Scan for the cell matching the given text and deliver its (X, Y) coordinate at center. 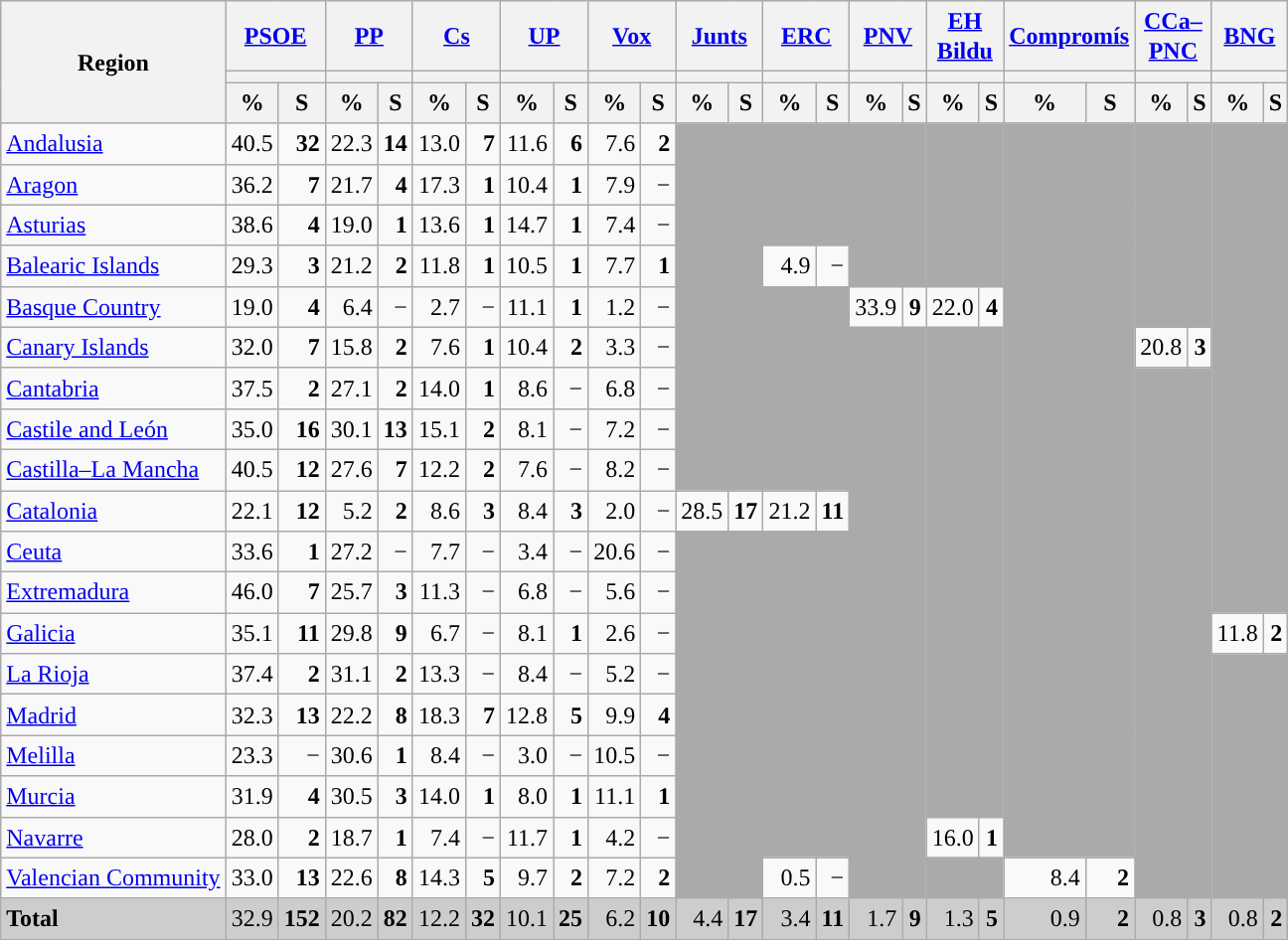
22.0 (952, 306)
PNV (888, 36)
30.5 (352, 797)
11.3 (439, 592)
21.7 (352, 185)
14.7 (527, 225)
PSOE (275, 36)
La Rioja (113, 674)
14 (396, 143)
15.8 (352, 348)
31.1 (352, 674)
CCa–PNC (1173, 36)
18.3 (439, 715)
35.1 (252, 634)
33.6 (252, 552)
31.9 (252, 797)
4.9 (789, 266)
Basque Country (113, 306)
13.6 (439, 225)
27.2 (352, 552)
Catalonia (113, 511)
15.1 (439, 429)
Aragon (113, 185)
Junts (720, 36)
8.0 (527, 797)
PP (369, 36)
29.3 (252, 266)
11.6 (527, 143)
6.4 (352, 306)
Navarre (113, 837)
152 (302, 918)
Madrid (113, 715)
EH Bildu (964, 36)
30.6 (352, 755)
11.7 (527, 837)
Valencian Community (113, 878)
23.3 (252, 755)
28.5 (702, 511)
4.2 (614, 837)
3.3 (614, 348)
20.2 (352, 918)
4.4 (702, 918)
18.7 (352, 837)
20.6 (614, 552)
36.2 (252, 185)
2.7 (439, 306)
33.9 (877, 306)
1.7 (877, 918)
Cantabria (113, 388)
37.4 (252, 674)
Asturias (113, 225)
Ceuta (113, 552)
Region (113, 62)
1.3 (952, 918)
32.0 (252, 348)
Castile and León (113, 429)
Canary Islands (113, 348)
22.3 (352, 143)
6 (570, 143)
32.3 (252, 715)
22.1 (252, 511)
Extremadura (113, 592)
Castilla–La Mancha (113, 469)
22.6 (352, 878)
38.6 (252, 225)
9.9 (614, 715)
Galicia (113, 634)
14.3 (439, 878)
82 (396, 918)
46.0 (252, 592)
10 (658, 918)
25 (570, 918)
27.1 (352, 388)
2.0 (614, 511)
13.0 (439, 143)
33.0 (252, 878)
0.9 (1046, 918)
2.6 (614, 634)
32.9 (252, 918)
17.3 (439, 185)
BNG (1250, 36)
22.2 (352, 715)
20.8 (1161, 348)
Andalusia (113, 143)
28.0 (252, 837)
16.0 (952, 837)
Compromís (1069, 36)
Melilla (113, 755)
UP (544, 36)
Balearic Islands (113, 266)
27.6 (352, 469)
3.0 (527, 755)
13.3 (439, 674)
ERC (807, 36)
Cs (456, 36)
25.7 (352, 592)
37.5 (252, 388)
8.2 (614, 469)
Vox (632, 36)
29.8 (352, 634)
12.8 (527, 715)
Total (113, 918)
5.6 (614, 592)
0.5 (789, 878)
7.9 (614, 185)
1.2 (614, 306)
9.7 (527, 878)
6.2 (614, 918)
10.1 (527, 918)
6.7 (439, 634)
30.1 (352, 429)
35.0 (252, 429)
16 (302, 429)
Murcia (113, 797)
